Output the (X, Y) coordinate of the center of the cell containing the given text.  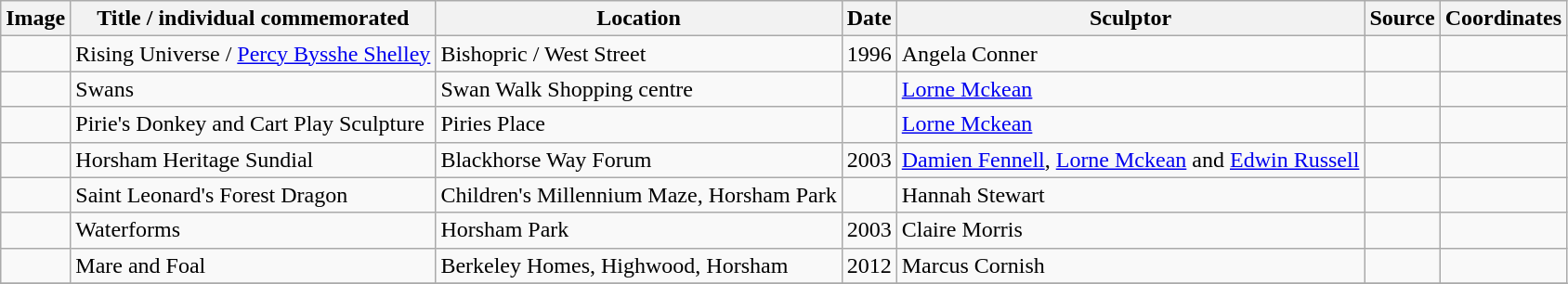
Children's Millennium Maze, Horsham Park (639, 195)
Sculptor (1130, 19)
Source (1403, 19)
Title / individual commemorated (253, 19)
Blackhorse Way Forum (639, 160)
Coordinates (1503, 19)
Piries Place (639, 124)
Angela Conner (1130, 54)
Swans (253, 89)
Horsham Heritage Sundial (253, 160)
Horsham Park (639, 230)
Damien Fennell, Lorne Mckean and Edwin Russell (1130, 160)
Waterforms (253, 230)
Bishopric / West Street (639, 54)
Claire Morris (1130, 230)
Rising Universe / Percy Bysshe Shelley (253, 54)
1996 (869, 54)
Berkeley Homes, Highwood, Horsham (639, 265)
Pirie's Donkey and Cart Play Sculpture (253, 124)
Hannah Stewart (1130, 195)
Mare and Foal (253, 265)
Location (639, 19)
Date (869, 19)
Image (35, 19)
Marcus Cornish (1130, 265)
Saint Leonard's Forest Dragon (253, 195)
2012 (869, 265)
Swan Walk Shopping centre (639, 89)
